Provide the [X, Y] coordinate of the cell's center where the given text is located.  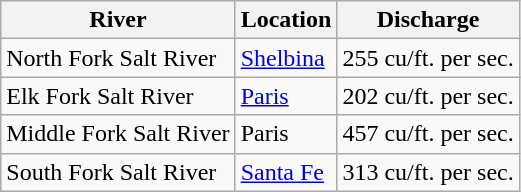
202 cu/ft. per sec. [428, 96]
South Fork Salt River [118, 172]
Location [286, 20]
Santa Fe [286, 172]
Middle Fork Salt River [118, 134]
457 cu/ft. per sec. [428, 134]
Discharge [428, 20]
Shelbina [286, 58]
North Fork Salt River [118, 58]
313 cu/ft. per sec. [428, 172]
Elk Fork Salt River [118, 96]
River [118, 20]
255 cu/ft. per sec. [428, 58]
